For the text-containing cell, return its midpoint in [x, y] coordinate format. 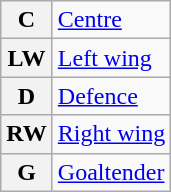
Centre [111, 20]
LW [27, 58]
Right wing [111, 134]
Defence [111, 96]
C [27, 20]
G [27, 172]
Goaltender [111, 172]
RW [27, 134]
Left wing [111, 58]
D [27, 96]
